Pinpoint the cell where the given text exists, returning its [X, Y] midpoint coordinate. 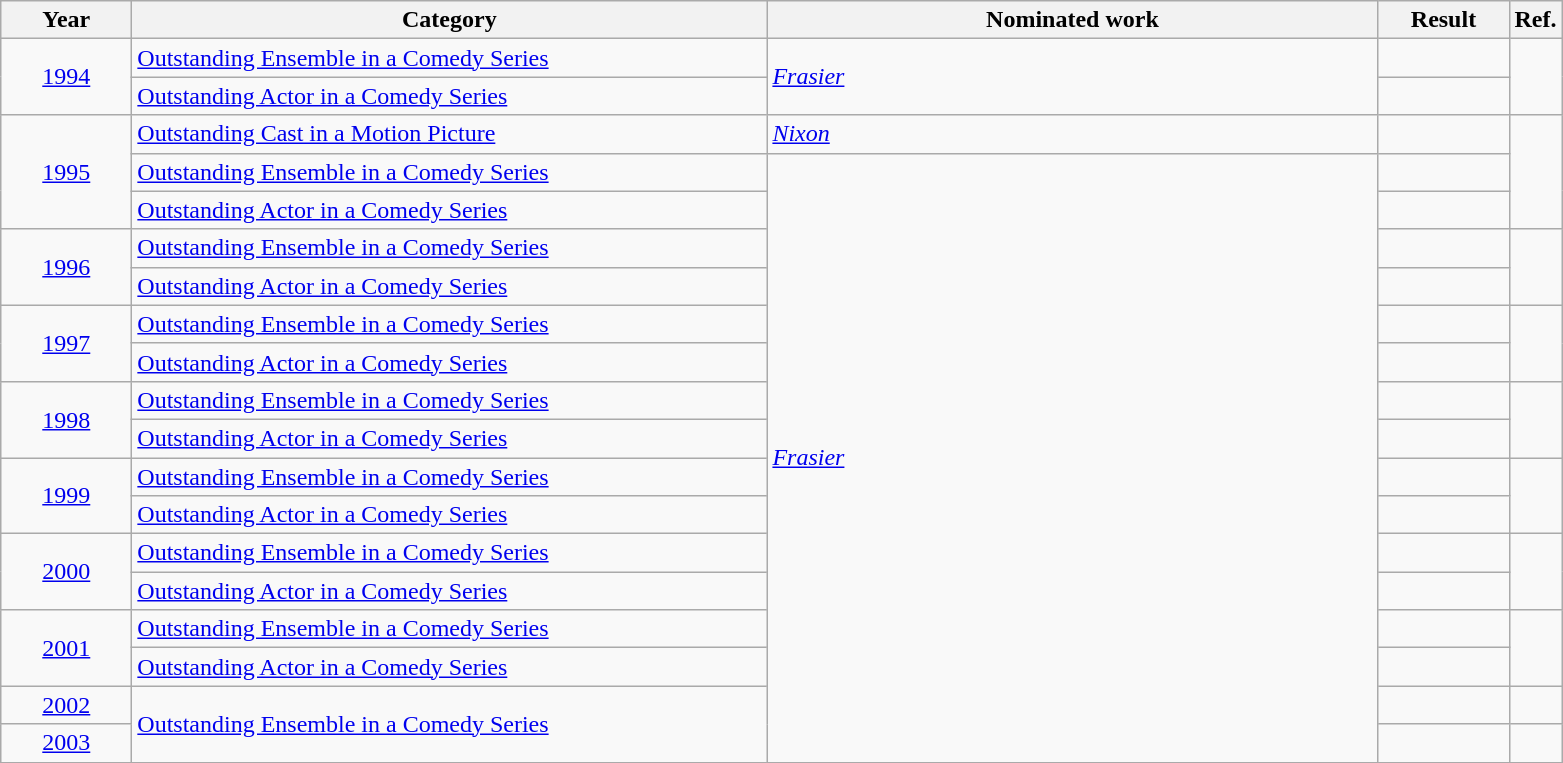
Result [1444, 20]
1995 [66, 172]
2001 [66, 648]
1994 [66, 77]
1998 [66, 419]
1999 [66, 496]
Outstanding Cast in a Motion Picture [450, 134]
2000 [66, 572]
1997 [66, 343]
2002 [66, 705]
2003 [66, 743]
Year [66, 20]
Category [450, 20]
Nixon [1072, 134]
Nominated work [1072, 20]
Ref. [1536, 20]
1996 [66, 267]
